Capture the cell that displays the provided text and extract its [x, y] central coordinate. 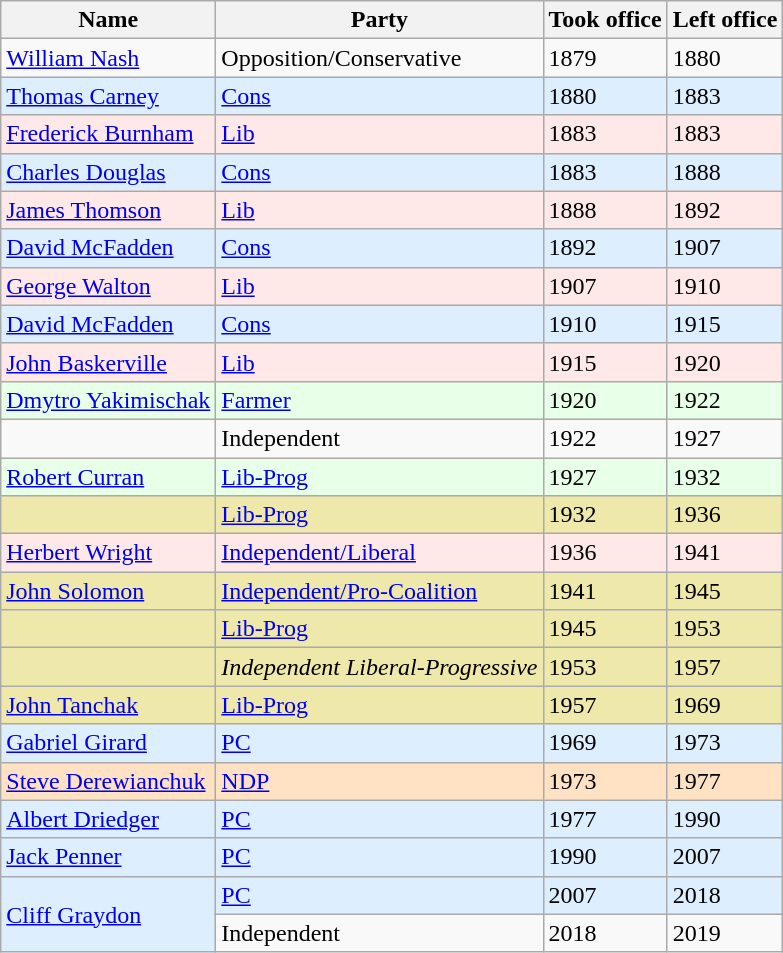
Frederick Burnham [108, 134]
Thomas Carney [108, 96]
Independent Liberal-Progressive [380, 667]
Dmytro Yakimischak [108, 400]
Albert Driedger [108, 819]
John Baskerville [108, 362]
James Thomson [108, 210]
Independent/Liberal [380, 553]
Robert Curran [108, 477]
George Walton [108, 286]
John Tanchak [108, 705]
Party [380, 20]
John Solomon [108, 591]
Independent/Pro-Coalition [380, 591]
Herbert Wright [108, 553]
Charles Douglas [108, 172]
Name [108, 20]
Left office [725, 20]
Took office [605, 20]
Cliff Graydon [108, 914]
William Nash [108, 58]
Opposition/Conservative [380, 58]
Farmer [380, 400]
Jack Penner [108, 857]
1879 [605, 58]
NDP [380, 781]
2019 [725, 933]
Gabriel Girard [108, 743]
Steve Derewianchuk [108, 781]
